Detect which cell encompasses the target text, then output its [X, Y] center coordinate. 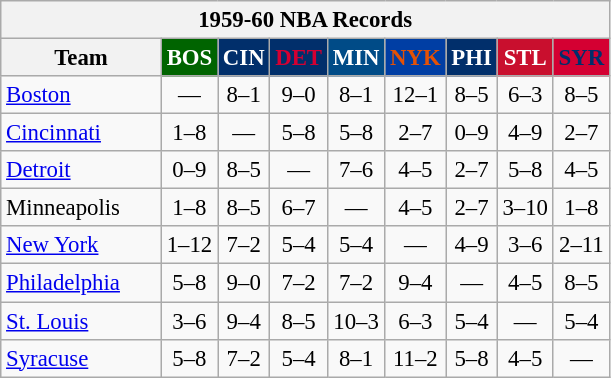
New York [82, 245]
SYR [581, 58]
6–7 [298, 208]
1–12 [189, 245]
NYK [416, 58]
STL [525, 58]
1959-60 NBA Records [306, 20]
CIN [244, 58]
PHI [472, 58]
DET [298, 58]
Detroit [82, 170]
MIN [356, 58]
10–3 [356, 321]
12–1 [416, 95]
St. Louis [82, 321]
Boston [82, 95]
2–11 [581, 245]
Minneapolis [82, 208]
Team [82, 58]
BOS [189, 58]
Cincinnati [82, 133]
Philadelphia [82, 283]
3–10 [525, 208]
7–6 [356, 170]
11–2 [416, 358]
Syracuse [82, 358]
